Identify which cell holds the provided text, then report its [X, Y] central coordinate. 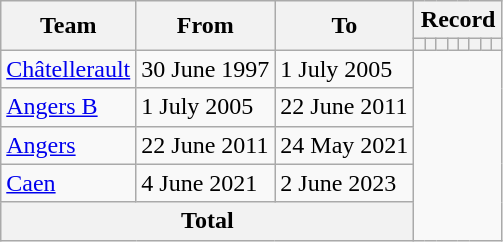
To [344, 26]
Record [458, 20]
From [206, 26]
Angers [68, 145]
4 June 2021 [206, 183]
30 June 1997 [206, 69]
Châtellerault [68, 69]
24 May 2021 [344, 145]
Caen [68, 183]
Team [68, 26]
Angers B [68, 107]
Total [208, 221]
2 June 2023 [344, 183]
